Identify which cell holds the provided text, then report its [x, y] central coordinate. 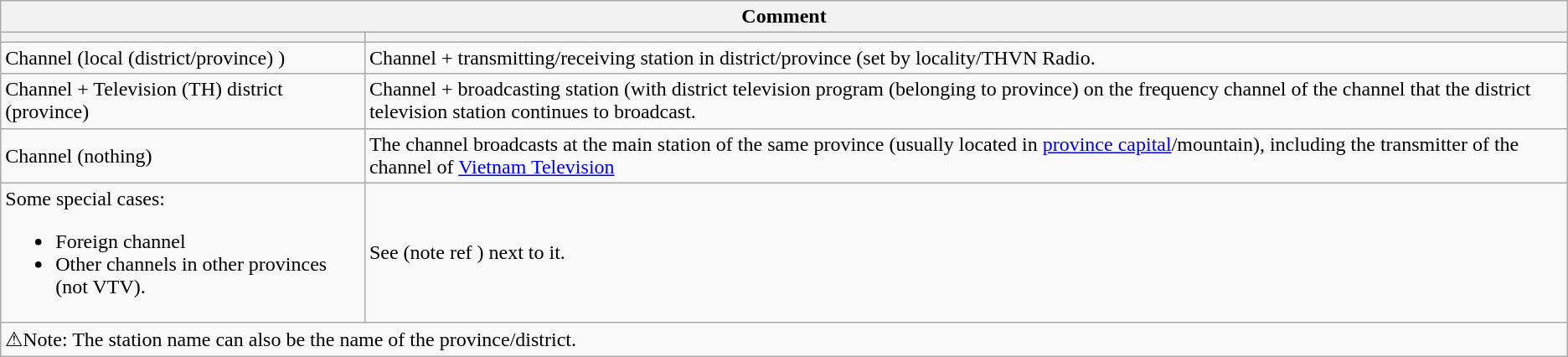
See (note ref ) next to it. [966, 253]
Channel + transmitting/receiving station in district/province (set by locality/THVN Radio. [966, 58]
Channel (nothing) [183, 156]
Channel + Television (TH) district (province) [183, 101]
Some special cases:Foreign channelOther channels in other provinces (not VTV). [183, 253]
Comment [784, 17]
⚠Note: The station name can also be the name of the province/district. [784, 339]
Channel (local (district/province) ) [183, 58]
